Detect which cell encompasses the target text, then output its [X, Y] center coordinate. 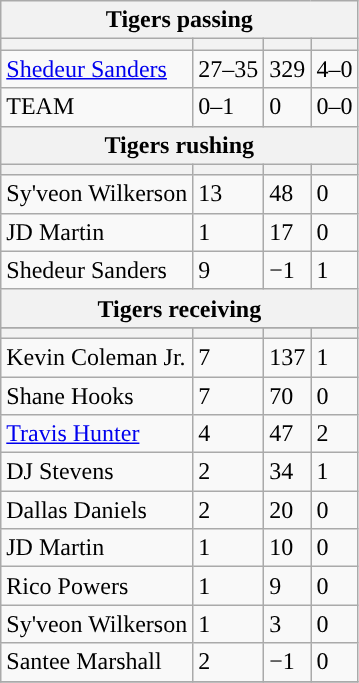
Santee Marshall [97, 662]
329 [288, 69]
48 [288, 194]
0–0 [334, 107]
4 [228, 434]
Rico Powers [97, 586]
Travis Hunter [97, 434]
Shane Hooks [97, 395]
13 [228, 194]
Dallas Daniels [97, 510]
Tigers receiving [180, 308]
27–35 [228, 69]
Tigers rushing [180, 145]
TEAM [97, 107]
DJ Stevens [97, 472]
0–1 [228, 107]
10 [288, 548]
17 [288, 232]
Tigers passing [180, 20]
4–0 [334, 69]
47 [288, 434]
34 [288, 472]
3 [288, 624]
Kevin Coleman Jr. [97, 357]
137 [288, 357]
70 [288, 395]
20 [288, 510]
